Extract the [X, Y] coordinate from the center of the cell holding the provided text.  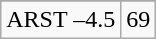
69 [138, 20]
ARST –4.5 [61, 20]
